Output the [x, y] coordinate of the center of the cell containing the given text.  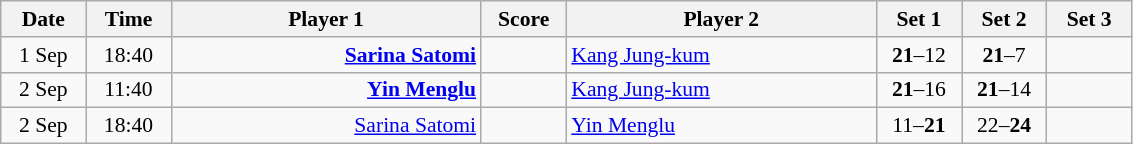
Player 1 [326, 19]
21–7 [1004, 55]
Time [128, 19]
Set 2 [1004, 19]
Score [524, 19]
11–21 [918, 126]
11:40 [128, 90]
Set 1 [918, 19]
22–24 [1004, 126]
Player 2 [721, 19]
21–16 [918, 90]
Set 3 [1090, 19]
21–12 [918, 55]
Date [44, 19]
1 Sep [44, 55]
21–14 [1004, 90]
